Find where the given text appears and provide that cell's center as [X, Y] coordinate. 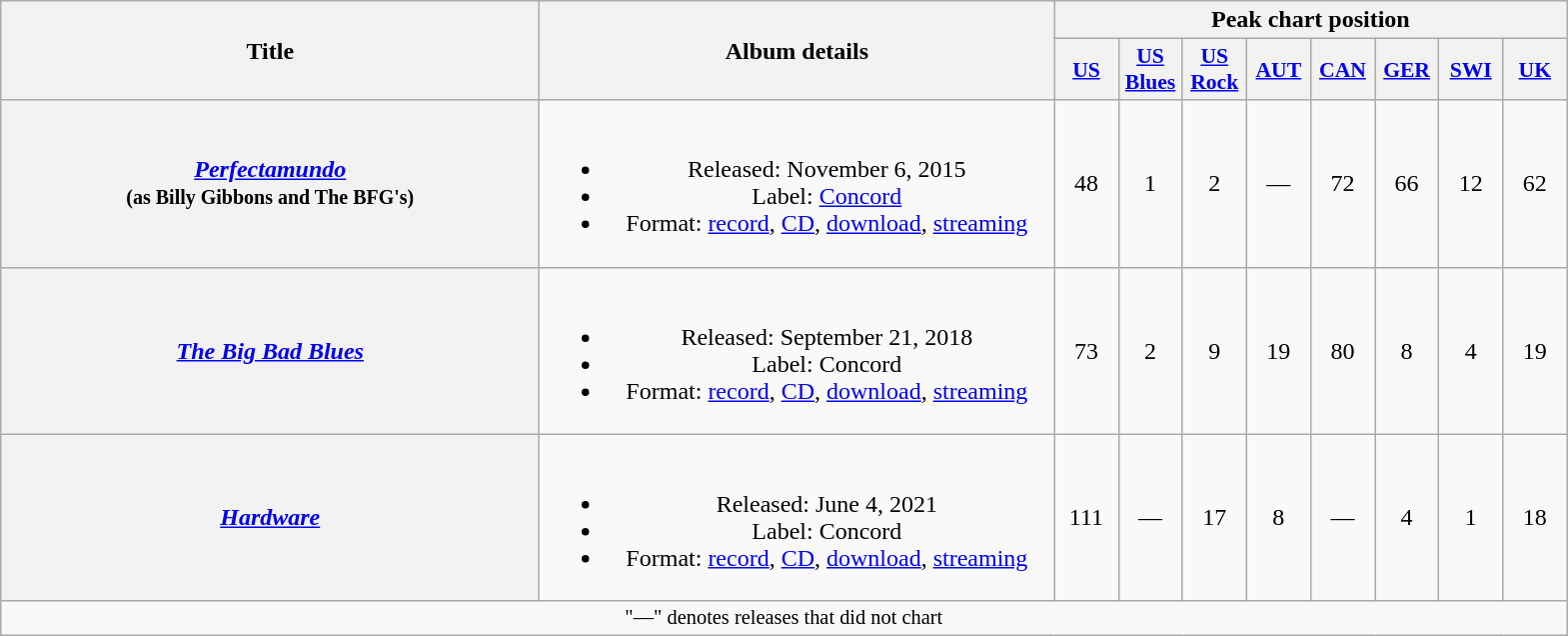
17 [1214, 518]
9 [1214, 350]
"—" denotes releases that did not chart [784, 618]
GER [1407, 70]
66 [1407, 184]
Peak chart position [1311, 20]
12 [1471, 184]
UK [1535, 70]
18 [1535, 518]
US Rock [1214, 70]
Album details [797, 50]
AUT [1278, 70]
111 [1086, 518]
80 [1342, 350]
48 [1086, 184]
62 [1535, 184]
CAN [1342, 70]
The Big Bad Blues [270, 350]
Released: November 6, 2015Label: ConcordFormat: record, CD, download, streaming [797, 184]
73 [1086, 350]
72 [1342, 184]
US [1086, 70]
Hardware [270, 518]
Released: September 21, 2018Label: ConcordFormat: record, CD, download, streaming [797, 350]
Perfectamundo(as Billy Gibbons and The BFG's) [270, 184]
US Blues [1150, 70]
Title [270, 50]
Released: June 4, 2021Label: ConcordFormat: record, CD, download, streaming [797, 518]
SWI [1471, 70]
